Scan for the cell matching the given text and deliver its [X, Y] coordinate at center. 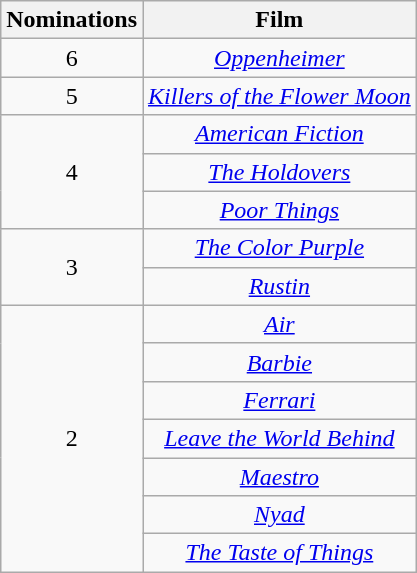
Film [279, 20]
2 [72, 438]
5 [72, 96]
Maestro [279, 477]
3 [72, 267]
Nyad [279, 515]
The Holdovers [279, 172]
Rustin [279, 286]
Leave the World Behind [279, 438]
Poor Things [279, 210]
Barbie [279, 362]
Oppenheimer [279, 58]
Nominations [72, 20]
American Fiction [279, 134]
Killers of the Flower Moon [279, 96]
The Color Purple [279, 248]
The Taste of Things [279, 553]
4 [72, 172]
Ferrari [279, 400]
6 [72, 58]
Air [279, 324]
